Detect which cell encompasses the target text, then output its (X, Y) center coordinate. 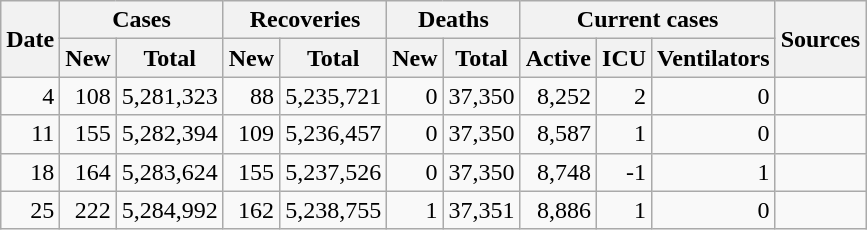
5,284,992 (170, 210)
Active (558, 58)
162 (251, 210)
164 (88, 172)
Sources (820, 39)
8,886 (558, 210)
ICU (624, 58)
Current cases (648, 20)
4 (30, 96)
8,587 (558, 134)
8,252 (558, 96)
Date (30, 39)
109 (251, 134)
-1 (624, 172)
Ventilators (714, 58)
5,238,755 (334, 210)
5,237,526 (334, 172)
Cases (142, 20)
5,281,323 (170, 96)
8,748 (558, 172)
Recoveries (304, 20)
2 (624, 96)
11 (30, 134)
222 (88, 210)
88 (251, 96)
5,235,721 (334, 96)
37,351 (482, 210)
5,282,394 (170, 134)
5,283,624 (170, 172)
108 (88, 96)
Deaths (454, 20)
25 (30, 210)
5,236,457 (334, 134)
18 (30, 172)
